Return the (X, Y) coordinate for the center point of the cell that contains the specified text.  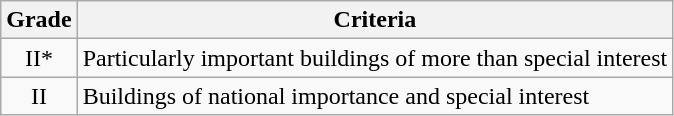
Criteria (375, 20)
Buildings of national importance and special interest (375, 96)
Particularly important buildings of more than special interest (375, 58)
II* (39, 58)
II (39, 96)
Grade (39, 20)
